Extract the (x, y) coordinate from the center of the cell holding the provided text.  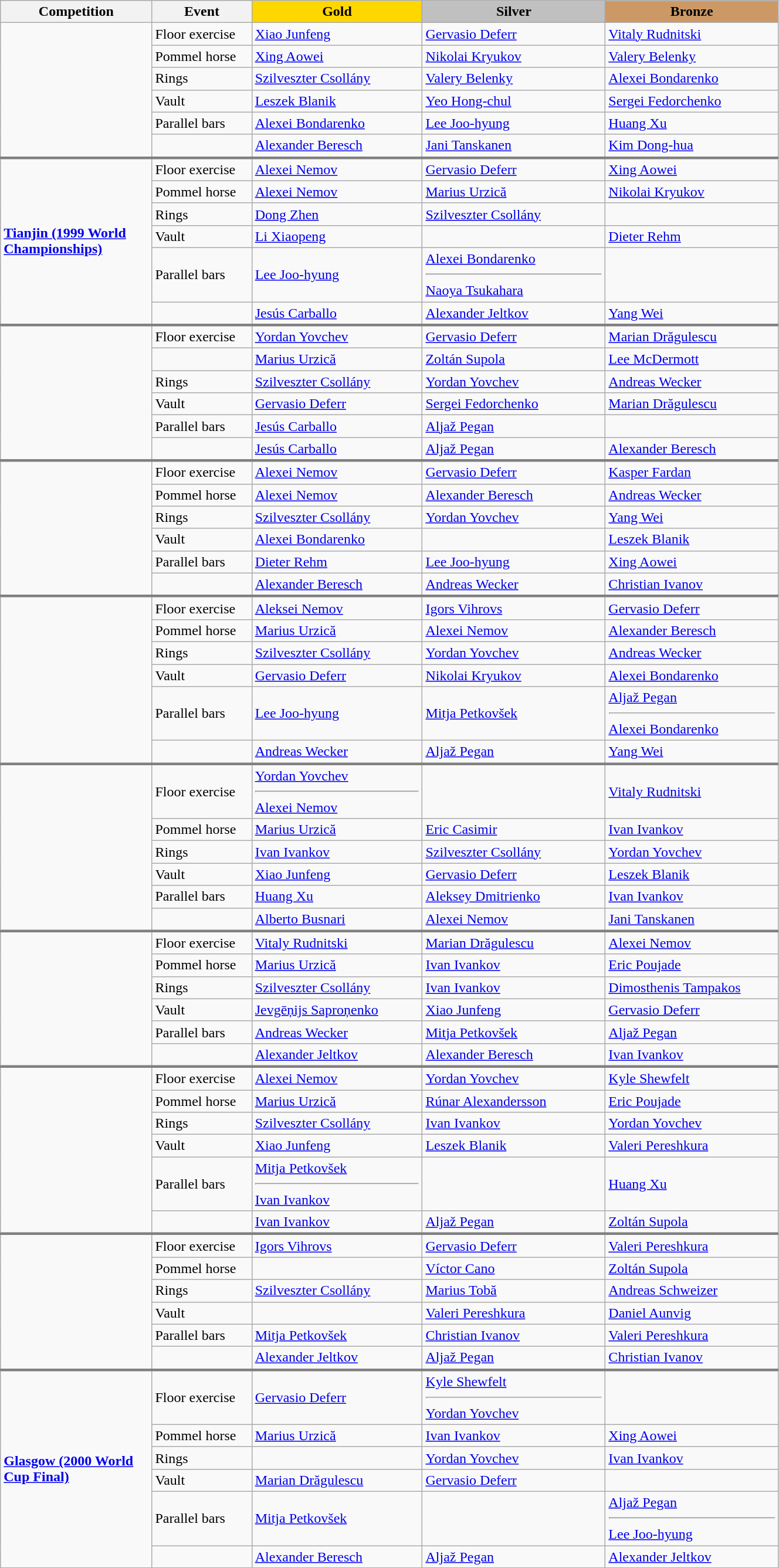
Mitja Petkovšek Ivan Ivankov (337, 1184)
Kim Dong-hua (692, 146)
Rúnar Alexandersson (514, 1101)
Kyle Shewfelt (692, 1078)
Daniel Aunvig (692, 1313)
Jevgēņijs Saproņenko (337, 1010)
Li Xiaopeng (337, 236)
Aljaž Pegan Lee Joo-hyung (692, 1518)
Dong Zhen (337, 214)
Alberto Busnari (337, 919)
Competition (76, 12)
Dimosthenis Tampakos (692, 987)
Kyle Shewfelt Yordan Yovchev (514, 1397)
Eric Casimir (514, 830)
Gold (337, 12)
Event (202, 12)
Aljaž Pegan Alexei Bondarenko (692, 714)
Kasper Fardan (692, 472)
Silver (514, 12)
Glasgow (2000 World Cup Final) (76, 1469)
Lee McDermott (692, 359)
Bronze (692, 12)
Aleksei Nemov (337, 608)
Víctor Cano (514, 1268)
Alexei Bondarenko Naoya Tsukahara (514, 274)
Aleksey Dmitrienko (514, 897)
Yeo Hong-chul (514, 101)
Yordan Yovchev Alexei Nemov (337, 791)
Tianjin (1999 World Championships) (76, 242)
Andreas Schweizer (692, 1291)
Marius Tobă (514, 1291)
